Identify which cell holds the provided text, then report its (X, Y) central coordinate. 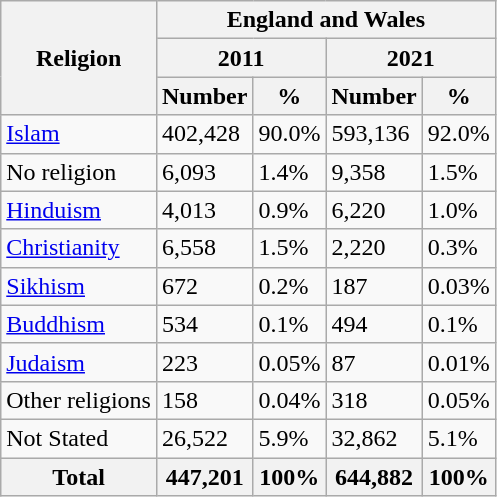
672 (204, 286)
2011 (240, 58)
0.03% (458, 286)
4,013 (204, 210)
1.0% (458, 210)
2021 (410, 58)
6,558 (204, 248)
6,220 (374, 210)
87 (374, 362)
5.1% (458, 438)
Judaism (79, 362)
5.9% (290, 438)
0.9% (290, 210)
Total (79, 477)
2,220 (374, 248)
534 (204, 324)
No religion (79, 172)
494 (374, 324)
26,522 (204, 438)
187 (374, 286)
593,136 (374, 134)
9,358 (374, 172)
158 (204, 400)
England and Wales (326, 20)
0.2% (290, 286)
0.04% (290, 400)
0.01% (458, 362)
Christianity (79, 248)
223 (204, 362)
447,201 (204, 477)
Sikhism (79, 286)
Hinduism (79, 210)
402,428 (204, 134)
Islam (79, 134)
Religion (79, 58)
318 (374, 400)
0.3% (458, 248)
Buddhism (79, 324)
92.0% (458, 134)
32,862 (374, 438)
1.4% (290, 172)
Other religions (79, 400)
644,882 (374, 477)
6,093 (204, 172)
Not Stated (79, 438)
90.0% (290, 134)
